Extract the (x, y) coordinate from the center of the cell holding the provided text.  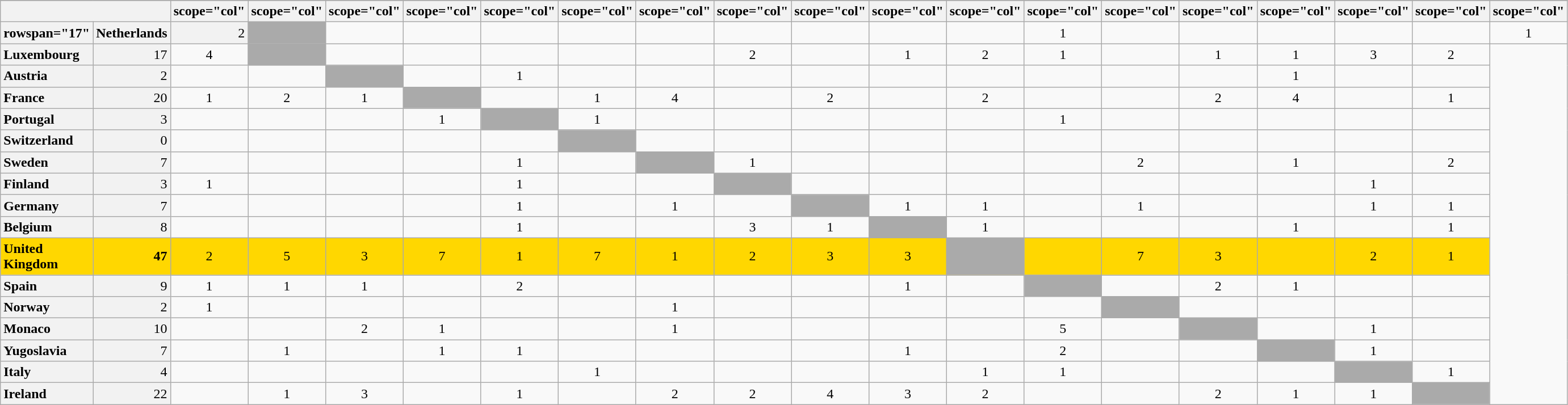
Switzerland (47, 141)
Ireland (47, 394)
Spain (47, 285)
Belgium (47, 227)
47 (132, 256)
Finland (47, 184)
Italy (47, 372)
8 (132, 227)
Portugal (47, 119)
9 (132, 285)
Luxembourg (47, 54)
Yugoslavia (47, 351)
Sweden (47, 162)
22 (132, 394)
France (47, 98)
Netherlands (132, 33)
Austria (47, 76)
rowspan="17" (47, 33)
Norway (47, 307)
Germany (47, 205)
0 (132, 141)
17 (132, 54)
20 (132, 98)
10 (132, 329)
United Kingdom (47, 256)
Monaco (47, 329)
